Scan for the cell matching the given text and deliver its (X, Y) coordinate at center. 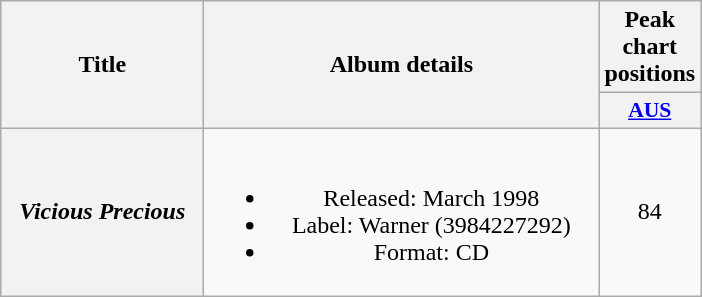
AUS (650, 111)
Title (102, 65)
Album details (402, 65)
Released: March 1998Label: Warner (3984227292)Format: CD (402, 212)
84 (650, 212)
Vicious Precious (102, 212)
Peak chart positions (650, 47)
